Extract the [x, y] coordinate from the center of the cell holding the provided text.  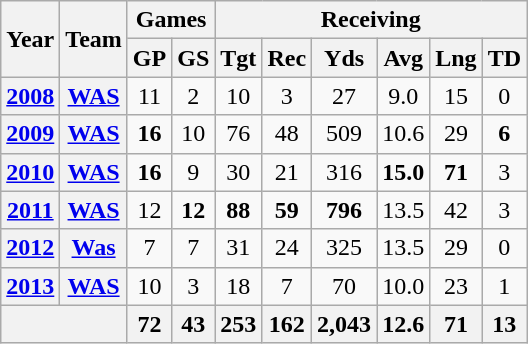
162 [287, 324]
2013 [30, 286]
Rec [287, 58]
2010 [30, 172]
325 [344, 248]
27 [344, 96]
Games [170, 20]
509 [344, 134]
796 [344, 210]
9.0 [404, 96]
15 [456, 96]
10.6 [404, 134]
11 [149, 96]
Year [30, 39]
70 [344, 286]
Tgt [238, 58]
2 [194, 96]
2012 [30, 248]
1 [504, 286]
GS [194, 58]
23 [456, 286]
Avg [404, 58]
2008 [30, 96]
72 [149, 324]
Yds [344, 58]
Lng [456, 58]
12.6 [404, 324]
24 [287, 248]
76 [238, 134]
48 [287, 134]
88 [238, 210]
Was [94, 248]
43 [194, 324]
10.0 [404, 286]
253 [238, 324]
9 [194, 172]
30 [238, 172]
Team [94, 39]
TD [504, 58]
6 [504, 134]
Receiving [371, 20]
2,043 [344, 324]
13 [504, 324]
18 [238, 286]
59 [287, 210]
2011 [30, 210]
316 [344, 172]
31 [238, 248]
GP [149, 58]
2009 [30, 134]
15.0 [404, 172]
42 [456, 210]
21 [287, 172]
